Return the [x, y] coordinate for the center point of the cell that contains the specified text.  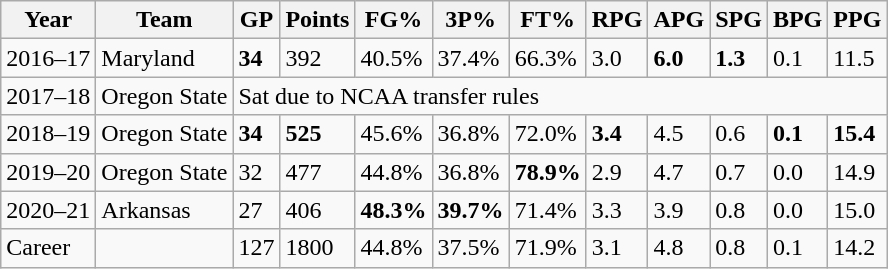
27 [256, 210]
72.0% [548, 134]
3.3 [617, 210]
525 [318, 134]
APG [679, 20]
2019–20 [48, 172]
14.2 [858, 248]
FG% [394, 20]
45.6% [394, 134]
406 [318, 210]
Points [318, 20]
66.3% [548, 58]
11.5 [858, 58]
15.4 [858, 134]
Career [48, 248]
FT% [548, 20]
3.9 [679, 210]
2020–21 [48, 210]
477 [318, 172]
1.3 [739, 58]
392 [318, 58]
0.6 [739, 134]
37.4% [470, 58]
1800 [318, 248]
Year [48, 20]
Sat due to NCAA transfer rules [560, 96]
PPG [858, 20]
3P% [470, 20]
71.9% [548, 248]
37.5% [470, 248]
6.0 [679, 58]
15.0 [858, 210]
SPG [739, 20]
2.9 [617, 172]
GP [256, 20]
40.5% [394, 58]
3.1 [617, 248]
78.9% [548, 172]
2017–18 [48, 96]
39.7% [470, 210]
Team [164, 20]
48.3% [394, 210]
2016–17 [48, 58]
0.7 [739, 172]
Arkansas [164, 210]
127 [256, 248]
RPG [617, 20]
3.4 [617, 134]
4.8 [679, 248]
4.7 [679, 172]
2018–19 [48, 134]
3.0 [617, 58]
4.5 [679, 134]
BPG [797, 20]
14.9 [858, 172]
32 [256, 172]
71.4% [548, 210]
Maryland [164, 58]
